From the cell containing the given text, extract its center point as [x, y] coordinate. 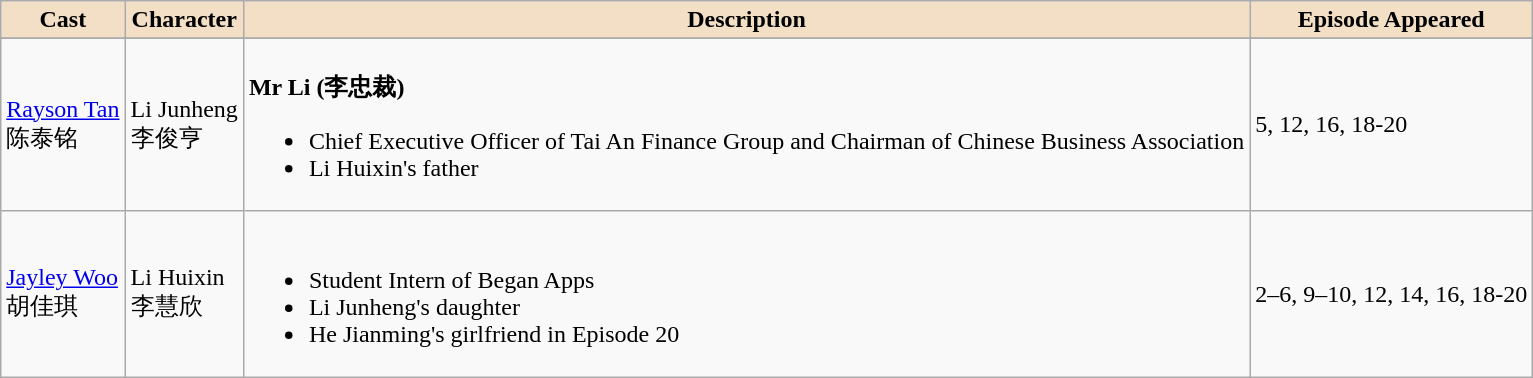
Mr Li (李忠裁) Chief Executive Officer of Tai An Finance Group and Chairman of Chinese Business AssociationLi Huixin's father [746, 125]
Episode Appeared [1392, 20]
Rayson Tan 陈泰铭 [63, 125]
Student Intern of Began AppsLi Junheng's daughterHe Jianming's girlfriend in Episode 20 [746, 294]
Character [184, 20]
Cast [63, 20]
Li Junheng 李俊亨 [184, 125]
Description [746, 20]
5, 12, 16, 18-20 [1392, 125]
Li Huixin 李慧欣 [184, 294]
Jayley Woo 胡佳琪 [63, 294]
2–6, 9–10, 12, 14, 16, 18-20 [1392, 294]
